Find where the given text appears and provide that cell's center as (X, Y) coordinate. 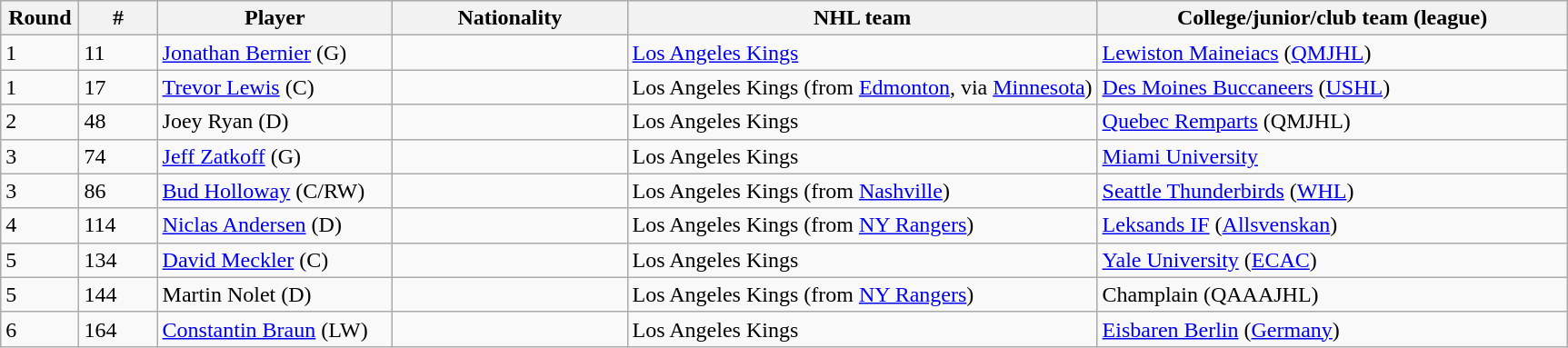
Constantin Braun (LW) (275, 329)
Seattle Thunderbirds (WHL) (1333, 191)
86 (118, 191)
Yale University (ECAC) (1333, 260)
NHL team (862, 18)
Niclas Andersen (D) (275, 225)
David Meckler (C) (275, 260)
Nationality (510, 18)
Champlain (QAAAJHL) (1333, 294)
164 (118, 329)
Quebec Remparts (QMJHL) (1333, 122)
17 (118, 87)
11 (118, 53)
Trevor Lewis (C) (275, 87)
Miami University (1333, 156)
Player (275, 18)
Leksands IF (Allsvenskan) (1333, 225)
48 (118, 122)
# (118, 18)
Eisbaren Berlin (Germany) (1333, 329)
144 (118, 294)
Martin Nolet (D) (275, 294)
Los Angeles Kings (from Edmonton, via Minnesota) (862, 87)
Jeff Zatkoff (G) (275, 156)
4 (40, 225)
Bud Holloway (C/RW) (275, 191)
Jonathan Bernier (G) (275, 53)
Des Moines Buccaneers (USHL) (1333, 87)
114 (118, 225)
6 (40, 329)
Joey Ryan (D) (275, 122)
134 (118, 260)
Lewiston Maineiacs (QMJHL) (1333, 53)
2 (40, 122)
Round (40, 18)
College/junior/club team (league) (1333, 18)
74 (118, 156)
Los Angeles Kings (from Nashville) (862, 191)
